Extract the [X, Y] coordinate from the center of the cell holding the provided text.  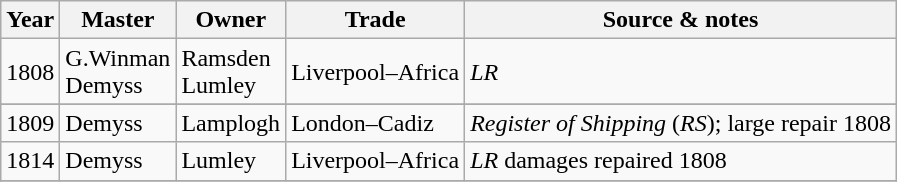
1814 [30, 161]
Source & notes [681, 20]
1809 [30, 123]
Owner [231, 20]
RamsdenLumley [231, 72]
Year [30, 20]
Trade [376, 20]
G.WinmanDemyss [118, 72]
Lamplogh [231, 123]
LR damages repaired 1808 [681, 161]
LR [681, 72]
London–Cadiz [376, 123]
Register of Shipping (RS); large repair 1808 [681, 123]
Master [118, 20]
Lumley [231, 161]
1808 [30, 72]
